Determine the [x, y] coordinate at the center of the cell enclosing the given text.  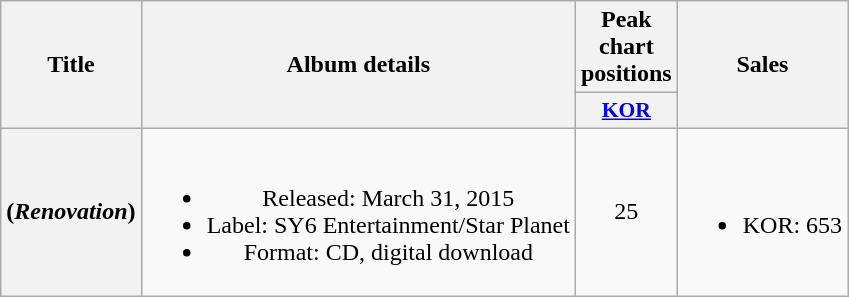
Sales [762, 65]
(Renovation) [71, 212]
Peak chart positions [626, 47]
KOR [626, 111]
Title [71, 65]
KOR: 653 [762, 212]
Released: March 31, 2015Label: SY6 Entertainment/Star PlanetFormat: CD, digital download [358, 212]
25 [626, 212]
Album details [358, 65]
